Return [x, y] of the center of cell containing provided text 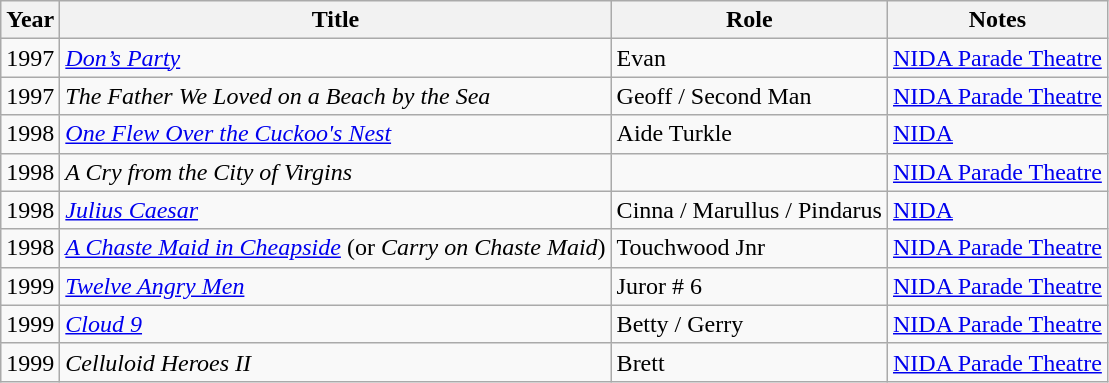
One Flew Over the Cuckoo's Nest [336, 134]
Cloud 9 [336, 324]
Notes [997, 20]
Betty / Gerry [749, 324]
Twelve Angry Men [336, 286]
A Cry from the City of Virgins [336, 172]
Touchwood Jnr [749, 248]
Brett [749, 362]
Juror # 6 [749, 286]
Year [30, 20]
Role [749, 20]
Evan [749, 58]
Cinna / Marullus / Pindarus [749, 210]
Don’s Party [336, 58]
Title [336, 20]
Celluloid Heroes II [336, 362]
Julius Caesar [336, 210]
Geoff / Second Man [749, 96]
A Chaste Maid in Cheapside (or Carry on Chaste Maid) [336, 248]
The Father We Loved on a Beach by the Sea [336, 96]
Aide Turkle [749, 134]
